Search for the cell housing the specified text and yield its (x, y) center coordinate. 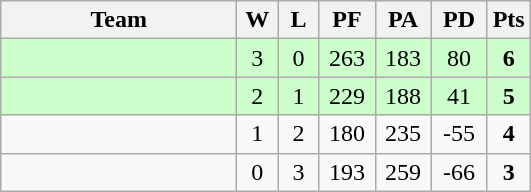
41 (459, 96)
-66 (459, 172)
235 (403, 134)
180 (347, 134)
-55 (459, 134)
L (298, 20)
PD (459, 20)
4 (508, 134)
229 (347, 96)
193 (347, 172)
259 (403, 172)
80 (459, 58)
5 (508, 96)
188 (403, 96)
W (258, 20)
6 (508, 58)
PF (347, 20)
Team (119, 20)
Pts (508, 20)
183 (403, 58)
PA (403, 20)
263 (347, 58)
